Extract the [x, y] coordinate from the center of the cell holding the provided text.  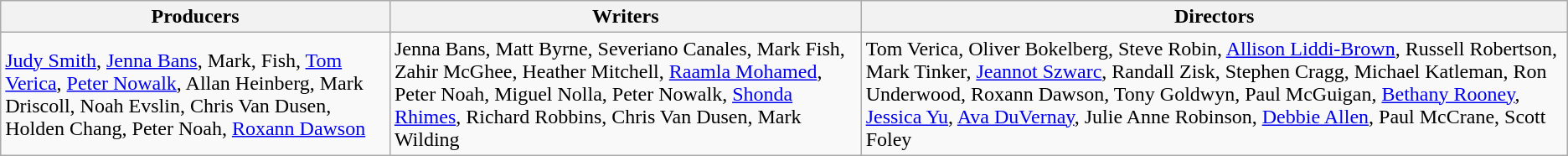
Directors [1215, 17]
Producers [196, 17]
Writers [625, 17]
